Identify which cell holds the provided text, then report its (X, Y) central coordinate. 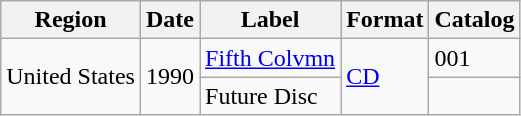
Catalog (474, 20)
Region (71, 20)
Fifth Colvmn (270, 58)
Format (385, 20)
1990 (170, 77)
001 (474, 58)
CD (385, 77)
United States (71, 77)
Date (170, 20)
Future Disc (270, 96)
Label (270, 20)
